Extract the [x, y] coordinate from the center of the cell holding the provided text.  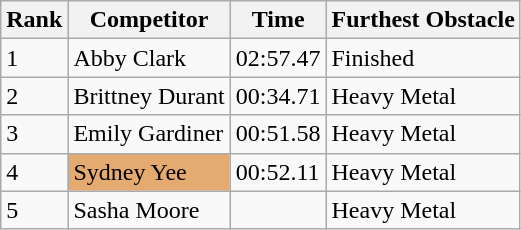
3 [34, 134]
Brittney Durant [149, 96]
Competitor [149, 20]
02:57.47 [278, 58]
5 [34, 210]
00:51.58 [278, 134]
00:52.11 [278, 172]
Furthest Obstacle [423, 20]
2 [34, 96]
Abby Clark [149, 58]
Finished [423, 58]
Time [278, 20]
1 [34, 58]
Emily Gardiner [149, 134]
4 [34, 172]
00:34.71 [278, 96]
Sydney Yee [149, 172]
Rank [34, 20]
Sasha Moore [149, 210]
